Extract the (x, y) coordinate from the center of the cell holding the provided text.  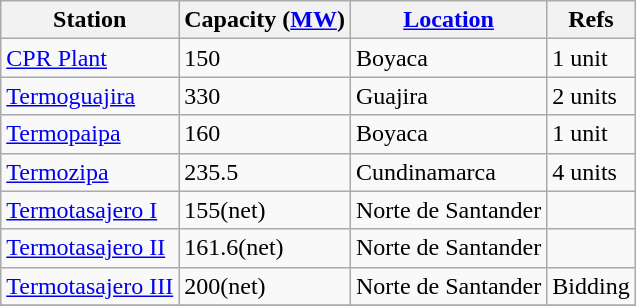
Capacity (MW) (265, 20)
Refs (591, 20)
Cundinamarca (448, 172)
4 units (591, 172)
Location (448, 20)
Termotasajero III (90, 286)
161.6(net) (265, 248)
150 (265, 58)
Termopaipa (90, 134)
Termoguajira (90, 96)
155(net) (265, 210)
Termotasajero I (90, 210)
Termozipa (90, 172)
Guajira (448, 96)
Station (90, 20)
Bidding (591, 286)
235.5 (265, 172)
160 (265, 134)
330 (265, 96)
2 units (591, 96)
200(net) (265, 286)
CPR Plant (90, 58)
Termotasajero II (90, 248)
